Find where the given text appears and provide that cell's center as [X, Y] coordinate. 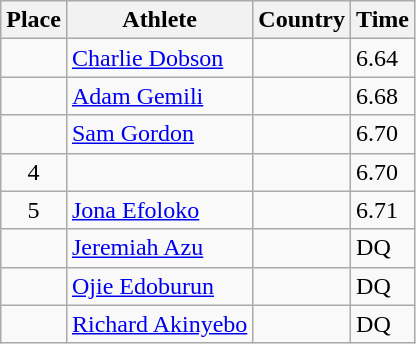
4 [34, 172]
Jona Efoloko [159, 210]
6.64 [383, 58]
Charlie Dobson [159, 58]
5 [34, 210]
Jeremiah Azu [159, 248]
6.71 [383, 210]
Athlete [159, 20]
Time [383, 20]
6.68 [383, 96]
Place [34, 20]
Ojie Edoburun [159, 286]
Sam Gordon [159, 134]
Adam Gemili [159, 96]
Richard Akinyebo [159, 324]
Country [302, 20]
